Capture the cell that displays the provided text and extract its [x, y] central coordinate. 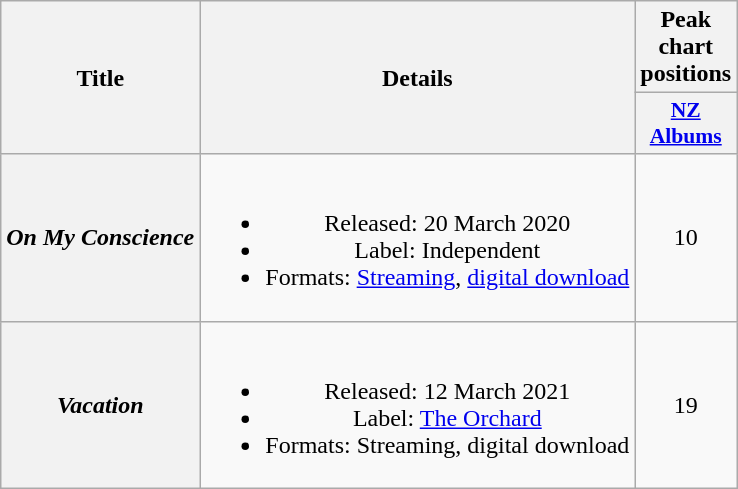
On My Conscience [100, 238]
Details [418, 78]
Released: 12 March 2021Label: The OrchardFormats: Streaming, digital download [418, 404]
Vacation [100, 404]
Title [100, 78]
10 [686, 238]
19 [686, 404]
NZAlbums [686, 124]
Peak chart positions [686, 47]
Released: 20 March 2020Label: IndependentFormats: Streaming, digital download [418, 238]
